Extract the [X, Y] coordinate from the center of the cell holding the provided text.  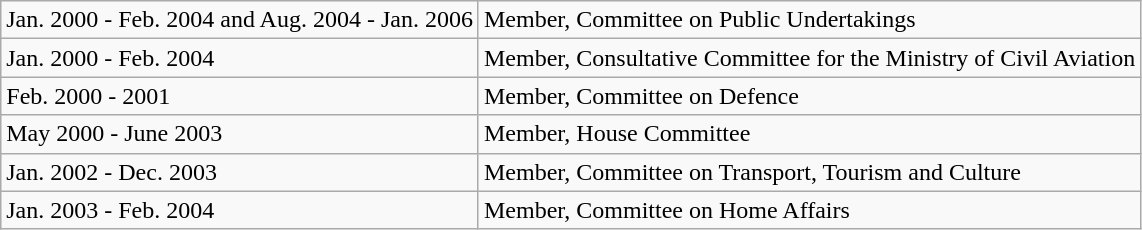
Feb. 2000 - 2001 [240, 96]
Member, Committee on Public Undertakings [809, 20]
Jan. 2003 - Feb. 2004 [240, 210]
Member, Committee on Home Affairs [809, 210]
Jan. 2002 - Dec. 2003 [240, 172]
May 2000 - June 2003 [240, 134]
Member, Consultative Committee for the Ministry of Civil Aviation [809, 58]
Jan. 2000 - Feb. 2004 [240, 58]
Member, Committee on Defence [809, 96]
Jan. 2000 - Feb. 2004 and Aug. 2004 - Jan. 2006 [240, 20]
Member, Committee on Transport, Tourism and Culture [809, 172]
Member, House Committee [809, 134]
